Provide the [x, y] coordinate of the cell's center where the given text is located.  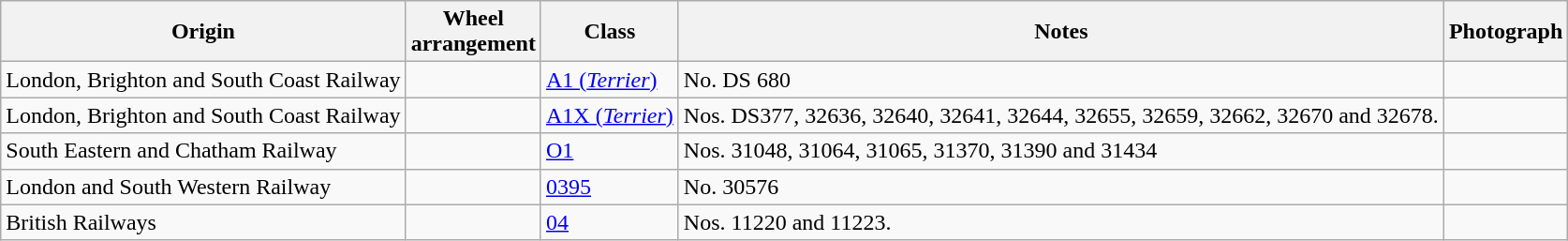
South Eastern and Chatham Railway [203, 151]
British Railways [203, 222]
A1 (Terrier) [609, 80]
No. DS 680 [1060, 80]
Class [609, 32]
Wheelarrangement [473, 32]
No. 30576 [1060, 187]
A1X (Terrier) [609, 115]
Nos. 11220 and 11223. [1060, 222]
Notes [1060, 32]
Photograph [1505, 32]
0395 [609, 187]
Nos. 31048, 31064, 31065, 31370, 31390 and 31434 [1060, 151]
Nos. DS377, 32636, 32640, 32641, 32644, 32655, 32659, 32662, 32670 and 32678. [1060, 115]
O1 [609, 151]
London and South Western Railway [203, 187]
Origin [203, 32]
04 [609, 222]
